For the text-containing cell, return its midpoint in (X, Y) coordinate format. 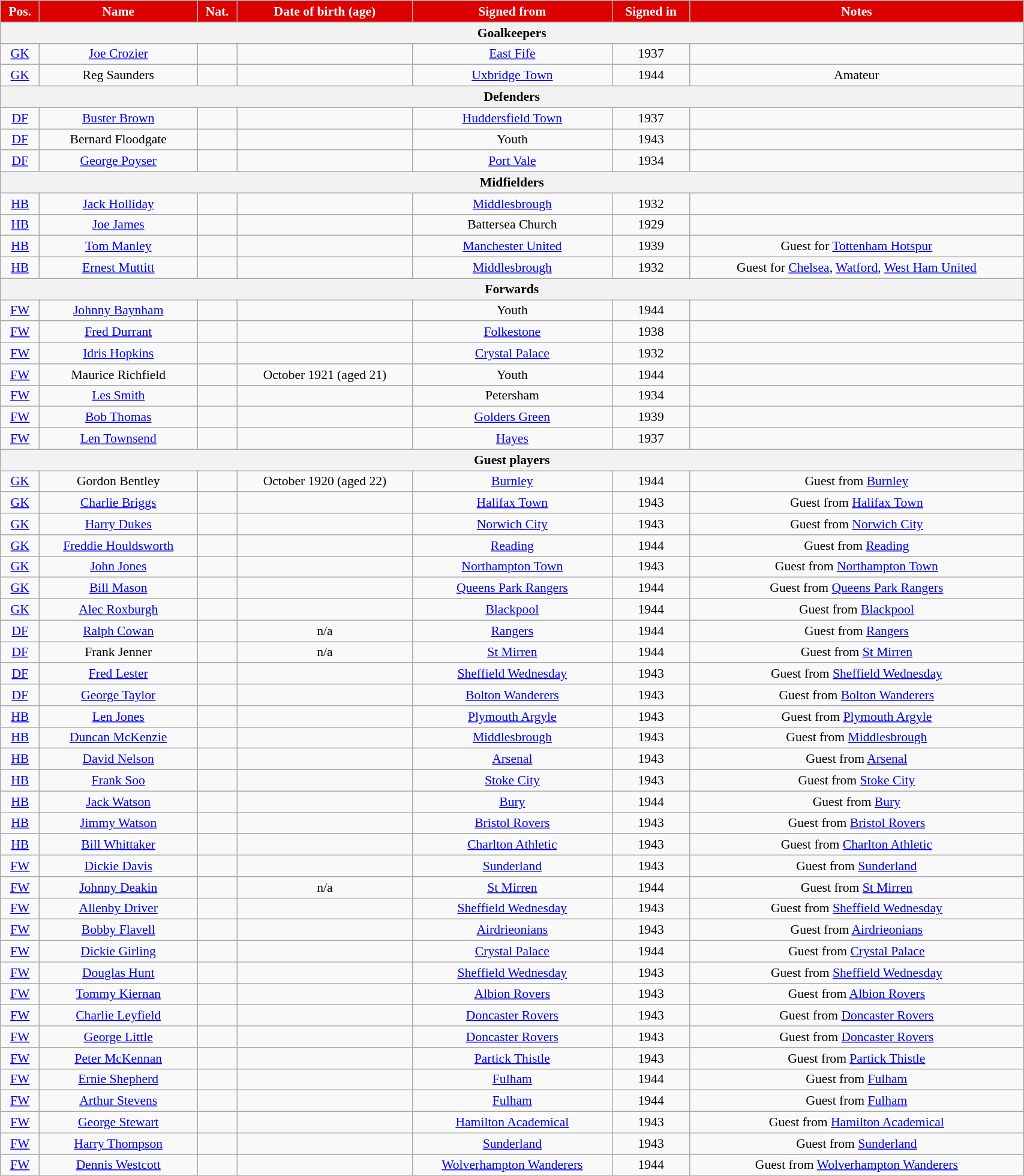
Guest from Hamilton Academical (857, 1123)
East Fife (512, 54)
Guest from Crystal Palace (857, 952)
Stoke City (512, 781)
Name (119, 11)
Guest from Bristol Rovers (857, 823)
Guest from Charlton Athletic (857, 845)
Fred Lester (119, 674)
Dickie Davis (119, 866)
Guest from Rangers (857, 631)
Alec Roxburgh (119, 610)
Guest from Bolton Wanderers (857, 695)
Guest from Arsenal (857, 759)
Folkestone (512, 332)
Northampton Town (512, 567)
Albion Rovers (512, 994)
Guest from Queens Park Rangers (857, 588)
Reading (512, 546)
Guest from Reading (857, 546)
Douglas Hunt (119, 973)
Freddie Houldsworth (119, 546)
Goalkeepers (512, 33)
Ernest Muttitt (119, 268)
Burnley (512, 482)
Harry Dukes (119, 524)
Reg Saunders (119, 76)
Hamilton Academical (512, 1123)
George Little (119, 1037)
Bobby Flavell (119, 930)
Guest from Stoke City (857, 781)
Tom Manley (119, 246)
October 1920 (aged 22) (325, 482)
Battersea Church (512, 225)
Uxbridge Town (512, 76)
Fred Durrant (119, 332)
Idris Hopkins (119, 353)
Notes (857, 11)
Arsenal (512, 759)
Jimmy Watson (119, 823)
Len Townsend (119, 439)
Blackpool (512, 610)
Guest players (512, 460)
Partick Thistle (512, 1058)
Buster Brown (119, 118)
Guest for Tottenham Hotspur (857, 246)
Guest from Blackpool (857, 610)
Gordon Bentley (119, 482)
1929 (651, 225)
Joe Crozier (119, 54)
Forwards (512, 289)
Harry Thompson (119, 1144)
Bill Whittaker (119, 845)
October 1921 (aged 21) (325, 375)
Manchester United (512, 246)
Petersham (512, 396)
George Taylor (119, 695)
Ernie Shepherd (119, 1079)
Les Smith (119, 396)
Guest from Middlesbrough (857, 738)
Guest from Plymouth Argyle (857, 717)
Pos. (20, 11)
Guest from Albion Rovers (857, 994)
Bob Thomas (119, 417)
Nat. (217, 11)
Bolton Wanderers (512, 695)
Guest from Northampton Town (857, 567)
Jack Holliday (119, 204)
Johnny Deakin (119, 888)
Guest from Bury (857, 802)
Signed from (512, 11)
Maurice Richfield (119, 375)
Port Vale (512, 161)
Guest from Partick Thistle (857, 1058)
Jack Watson (119, 802)
John Jones (119, 567)
Signed in (651, 11)
Dennis Westcott (119, 1165)
George Stewart (119, 1123)
Defenders (512, 97)
Duncan McKenzie (119, 738)
Frank Soo (119, 781)
Bernard Floodgate (119, 140)
Plymouth Argyle (512, 717)
Peter McKennan (119, 1058)
Guest for Chelsea, Watford, West Ham United (857, 268)
Rangers (512, 631)
Golders Green (512, 417)
Halifax Town (512, 503)
Huddersfield Town (512, 118)
Arthur Stevens (119, 1101)
Charlton Athletic (512, 845)
Date of birth (age) (325, 11)
Hayes (512, 439)
George Poyser (119, 161)
Amateur (857, 76)
Frank Jenner (119, 652)
David Nelson (119, 759)
Guest from Wolverhampton Wanderers (857, 1165)
Wolverhampton Wanderers (512, 1165)
Midfielders (512, 182)
Dickie Girling (119, 952)
Joe James (119, 225)
Charlie Leyfield (119, 1016)
Queens Park Rangers (512, 588)
Norwich City (512, 524)
Tommy Kiernan (119, 994)
1938 (651, 332)
Guest from Halifax Town (857, 503)
Bury (512, 802)
Guest from Airdrieonians (857, 930)
Airdrieonians (512, 930)
Johnny Baynham (119, 311)
Guest from Norwich City (857, 524)
Bristol Rovers (512, 823)
Bill Mason (119, 588)
Ralph Cowan (119, 631)
Charlie Briggs (119, 503)
Guest from Burnley (857, 482)
Allenby Driver (119, 909)
Len Jones (119, 717)
